Extract the (x, y) coordinate from the center of the cell holding the provided text.  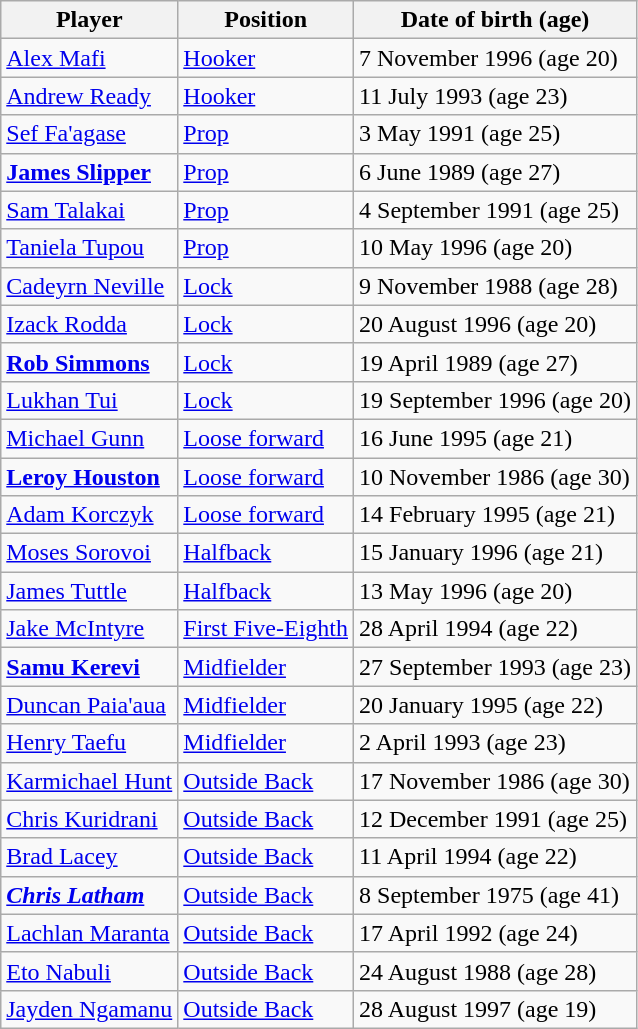
Sam Talakai (90, 210)
8 September 1975 (age 41) (496, 895)
10 November 1986 (age 30) (496, 477)
Brad Lacey (90, 857)
Samu Kerevi (90, 667)
7 November 1996 (age 20) (496, 58)
19 September 1996 (age 20) (496, 400)
Alex Mafi (90, 58)
Jayden Ngamanu (90, 1009)
4 September 1991 (age 25) (496, 210)
10 May 1996 (age 20) (496, 248)
3 May 1991 (age 25) (496, 134)
15 January 1996 (age 21) (496, 553)
24 August 1988 (age 28) (496, 971)
12 December 1991 (age 25) (496, 819)
James Tuttle (90, 591)
Michael Gunn (90, 438)
Date of birth (age) (496, 20)
27 September 1993 (age 23) (496, 667)
20 August 1996 (age 20) (496, 324)
11 April 1994 (age 22) (496, 857)
16 June 1995 (age 21) (496, 438)
Rob Simmons (90, 362)
Leroy Houston (90, 477)
Lachlan Maranta (90, 933)
28 April 1994 (age 22) (496, 629)
Lukhan Tui (90, 400)
11 July 1993 (age 23) (496, 96)
17 November 1986 (age 30) (496, 781)
Taniela Tupou (90, 248)
13 May 1996 (age 20) (496, 591)
Chris Kuridrani (90, 819)
Henry Taefu (90, 743)
14 February 1995 (age 21) (496, 515)
20 January 1995 (age 22) (496, 705)
First Five-Eighth (266, 629)
Player (90, 20)
Sef Fa'agase (90, 134)
Izack Rodda (90, 324)
6 June 1989 (age 27) (496, 172)
James Slipper (90, 172)
9 November 1988 (age 28) (496, 286)
Eto Nabuli (90, 971)
Cadeyrn Neville (90, 286)
Adam Korczyk (90, 515)
Jake McIntyre (90, 629)
Position (266, 20)
Chris Latham (90, 895)
Karmichael Hunt (90, 781)
19 April 1989 (age 27) (496, 362)
2 April 1993 (age 23) (496, 743)
28 August 1997 (age 19) (496, 1009)
Andrew Ready (90, 96)
Moses Sorovoi (90, 553)
Duncan Paia'aua (90, 705)
17 April 1992 (age 24) (496, 933)
